Identify which cell holds the provided text, then report its (x, y) central coordinate. 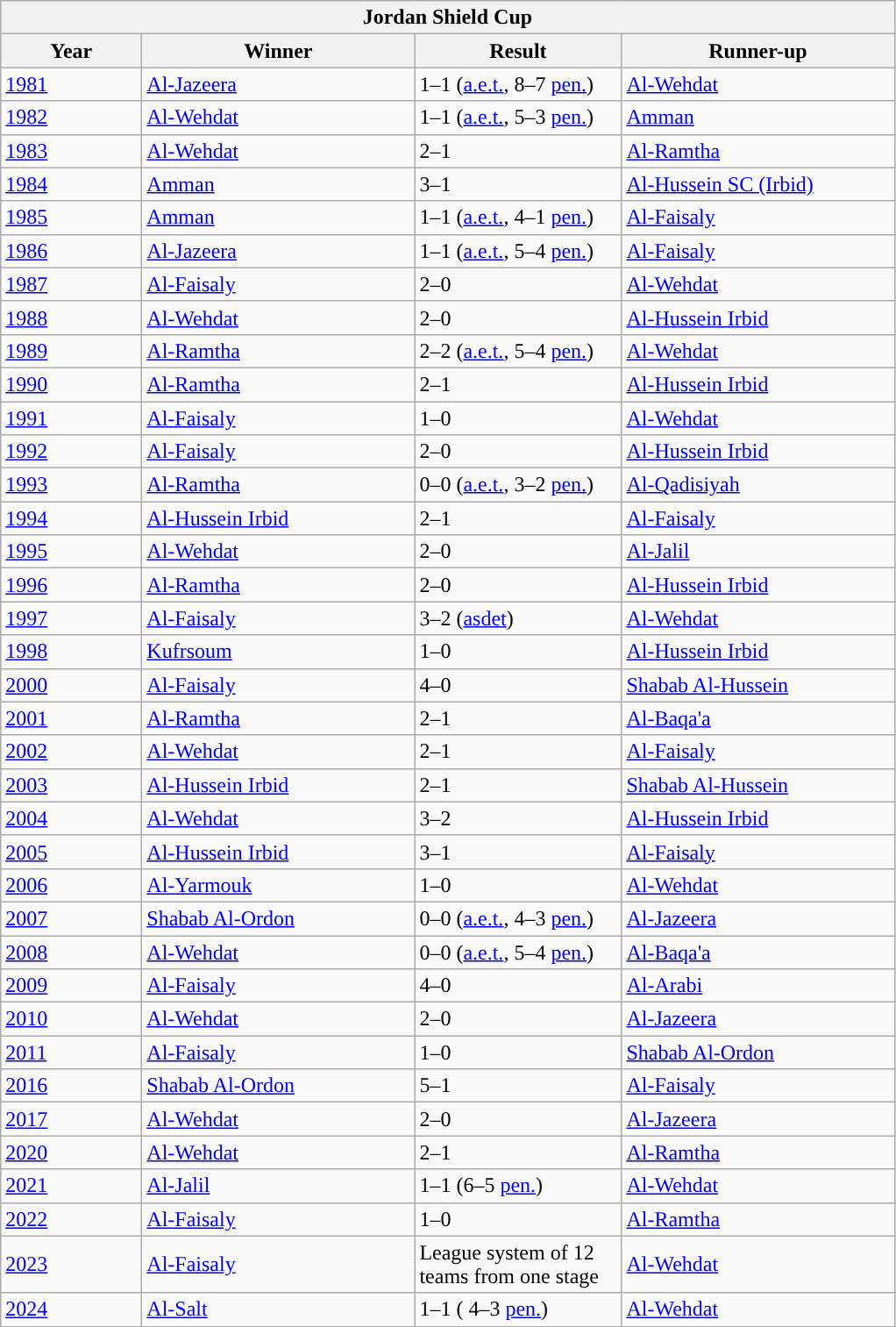
1992 (72, 452)
1983 (72, 151)
Jordan Shield Cup (447, 18)
1981 (72, 84)
3–2 (asdet) (518, 618)
2004 (72, 818)
2–2 (a.e.t., 5–4 pen.) (518, 351)
Winner (279, 51)
1993 (72, 485)
1994 (72, 518)
1988 (72, 317)
2023 (72, 1265)
2017 (72, 1119)
1–1 (a.e.t., 5–3 pen.) (518, 118)
2000 (72, 685)
1–1 (6–5 pen.) (518, 1186)
1998 (72, 652)
1996 (72, 585)
2007 (72, 918)
2024 (72, 1309)
Year (72, 51)
1990 (72, 384)
2020 (72, 1152)
Al-Salt (279, 1309)
League system of 12 teams from one stage (518, 1265)
5–1 (518, 1086)
1985 (72, 218)
1984 (72, 184)
Result (518, 51)
1–1 ( 4–3 pen.) (518, 1309)
Kufrsoum (279, 652)
2008 (72, 952)
Al-Arabi (757, 986)
1997 (72, 618)
1–1 (a.e.t., 8–7 pen.) (518, 84)
0–0 (a.e.t., 5–4 pen.) (518, 952)
1–1 (a.e.t., 4–1 pen.) (518, 218)
2002 (72, 752)
0–0 (a.e.t., 3–2 pen.) (518, 485)
2003 (72, 785)
Runner-up (757, 51)
1991 (72, 418)
1–1 (a.e.t., 5–4 pen.) (518, 251)
Al-Hussein SC (Irbid) (757, 184)
3–2 (518, 818)
2001 (72, 718)
2021 (72, 1186)
2009 (72, 986)
1987 (72, 284)
2010 (72, 1019)
2022 (72, 1219)
1989 (72, 351)
1982 (72, 118)
1995 (72, 552)
2006 (72, 885)
2005 (72, 852)
1986 (72, 251)
2011 (72, 1052)
2016 (72, 1086)
0–0 (a.e.t., 4–3 pen.) (518, 918)
Al-Yarmouk (279, 885)
Al-Qadisiyah (757, 485)
